Provide the (x, y) coordinate of the cell's center where the given text is located.  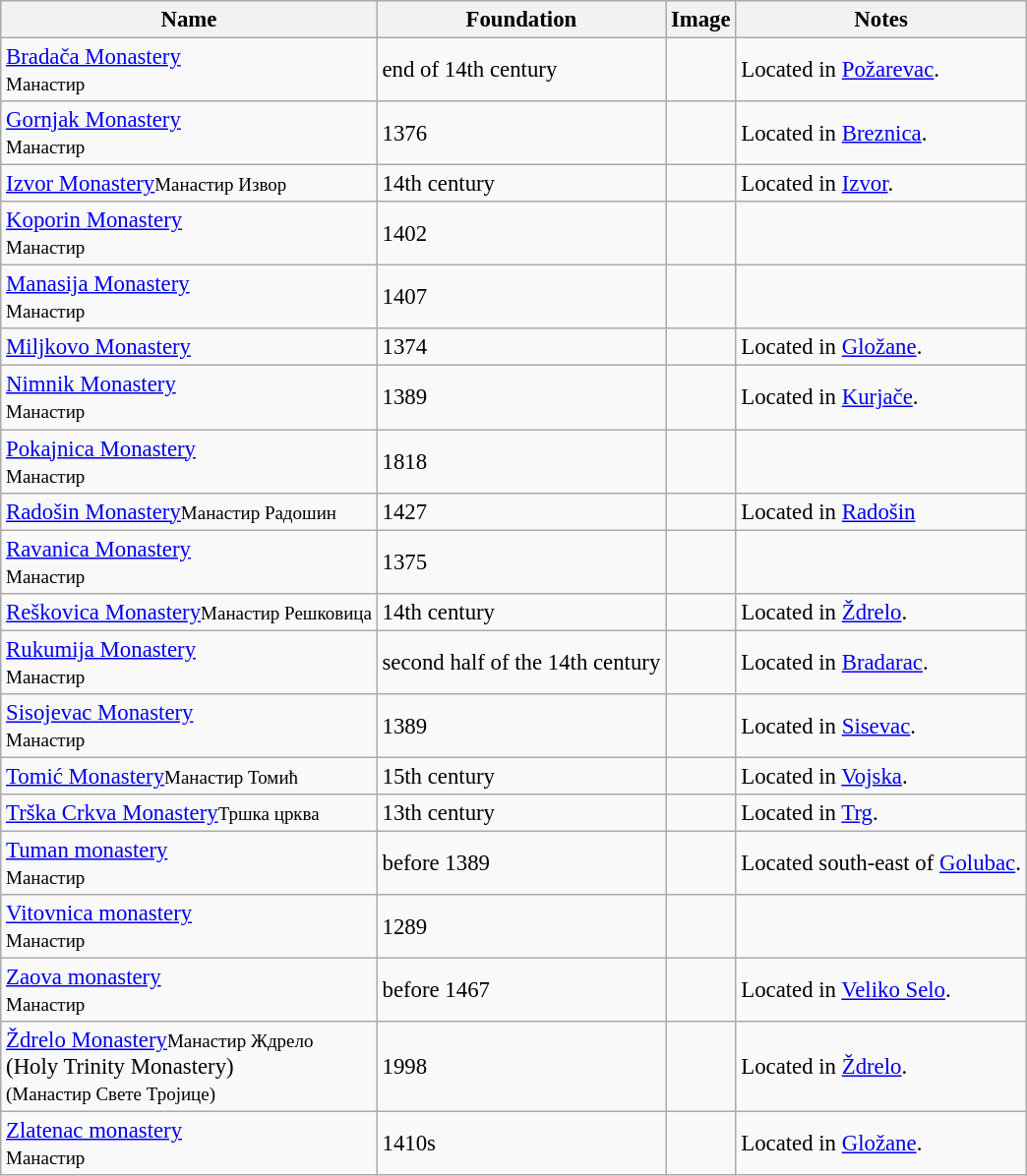
1427 (521, 511)
Vitovnica monasteryМанастир (189, 926)
Zaova monasteryМанастир (189, 991)
Tuman monasteryМанастир (189, 863)
1289 (521, 926)
1407 (521, 297)
Tomić MonasteryМанастир Томић (189, 776)
1998 (521, 1067)
Reškovica MonasteryМанастир Решковица (189, 612)
Name (189, 20)
1376 (521, 134)
Ždrelo MonasteryМанастир Ждрело(Holy Trinity Monastery)(Манастир Свете Тројице) (189, 1067)
1375 (521, 562)
Located in Kurjače. (881, 397)
Nimnik MonasteryМанастир (189, 397)
before 1467 (521, 991)
Zlatenac monasteryМанастир (189, 1145)
Trška Crkva MonasteryТршка црква (189, 813)
1818 (521, 462)
Located in Požarevac. (881, 71)
Located in Vojska. (881, 776)
Located in Radošin (881, 511)
Located in Trg. (881, 813)
Pokajnica MonasteryМанастир (189, 462)
Notes (881, 20)
Located in Bradarac. (881, 663)
Located in Izvor. (881, 184)
Manasija MonasteryМанастир (189, 297)
Miljkovo Monastery (189, 347)
Located south-east of Golubac. (881, 863)
Bradača MonasteryМанастир (189, 71)
Located in Sisevac. (881, 726)
13th century (521, 813)
before 1389 (521, 863)
1374 (521, 347)
Ravanica MonasteryМанастир (189, 562)
Located in Breznica. (881, 134)
Gornjak MonasteryМанастир (189, 134)
Rukumija MonasteryМанастир (189, 663)
second half of the 14th century (521, 663)
Sisojevac MonasteryМанастир (189, 726)
Koporin MonasteryМанастир (189, 234)
1402 (521, 234)
15th century (521, 776)
Image (700, 20)
end of 14th century (521, 71)
Foundation (521, 20)
Located in Veliko Selo. (881, 991)
1410s (521, 1145)
Izvor MonasteryМанастир Извор (189, 184)
Radošin MonasteryМанастир Радошин (189, 511)
